For the text-containing cell, return its midpoint in [X, Y] coordinate format. 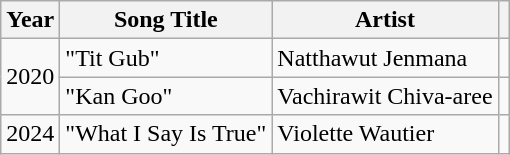
Artist [385, 20]
Natthawut Jenmana [385, 58]
"Tit Gub" [166, 58]
2020 [30, 77]
Year [30, 20]
2024 [30, 134]
"What I Say Is True" [166, 134]
"Kan Goo" [166, 96]
Vachirawit Chiva-aree [385, 96]
Song Title [166, 20]
Violette Wautier [385, 134]
